Output the [X, Y] coordinate of the center of the cell containing the given text.  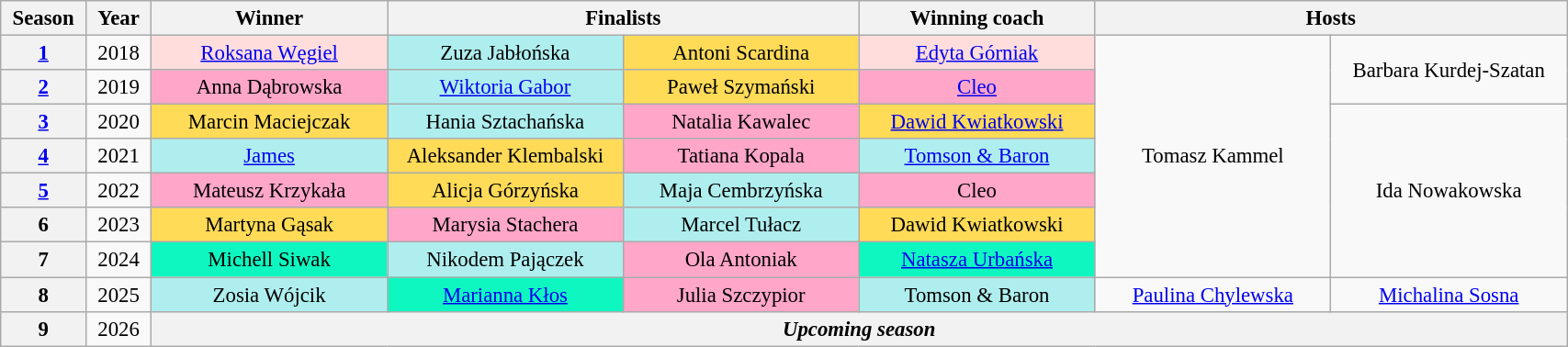
Martyna Gąsak [270, 225]
Natalia Kawalec [740, 122]
Alicja Górzyńska [505, 191]
Paweł Szymański [740, 87]
Tomasz Kammel [1213, 156]
Michalina Sosna [1450, 295]
Tatiana Kopala [740, 156]
Marcel Tułacz [740, 225]
Roksana Węgiel [270, 53]
Finalists [624, 18]
4 [44, 156]
Winning coach [977, 18]
2026 [118, 329]
Barbara Kurdej-Szatan [1450, 70]
2019 [118, 87]
Paulina Chylewska [1213, 295]
3 [44, 122]
Upcoming season [860, 329]
Season [44, 18]
Nikodem Pajączek [505, 260]
Marysia Stachera [505, 225]
Ida Nowakowska [1450, 191]
Antoni Scardina [740, 53]
Hosts [1331, 18]
2024 [118, 260]
8 [44, 295]
Ola Antoniak [740, 260]
Natasza Urbańska [977, 260]
Aleksander Klembalski [505, 156]
Wiktoria Gabor [505, 87]
Mateusz Krzykała [270, 191]
Anna Dąbrowska [270, 87]
Hania Sztachańska [505, 122]
Julia Szczypior [740, 295]
Zuza Jabłońska [505, 53]
9 [44, 329]
1 [44, 53]
Marcin Maciejczak [270, 122]
Marianna Kłos [505, 295]
6 [44, 225]
Maja Cembrzyńska [740, 191]
Michell Siwak [270, 260]
Zosia Wójcik [270, 295]
2023 [118, 225]
5 [44, 191]
7 [44, 260]
2 [44, 87]
2025 [118, 295]
Winner [270, 18]
Year [118, 18]
2022 [118, 191]
James [270, 156]
2020 [118, 122]
Edyta Górniak [977, 53]
2021 [118, 156]
2018 [118, 53]
